For the text-containing cell, return its midpoint in (X, Y) coordinate format. 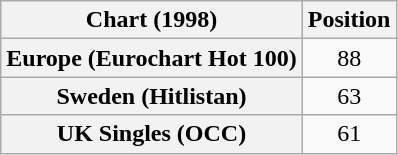
UK Singles (OCC) (152, 134)
63 (349, 96)
88 (349, 58)
Chart (1998) (152, 20)
Europe (Eurochart Hot 100) (152, 58)
Sweden (Hitlistan) (152, 96)
61 (349, 134)
Position (349, 20)
